Extract the [x, y] coordinate from the center of the cell holding the provided text.  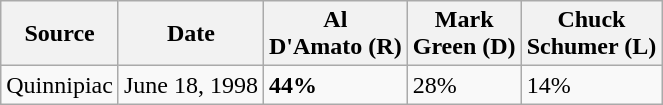
44% [336, 85]
ChuckSchumer (L) [592, 34]
14% [592, 85]
MarkGreen (D) [464, 34]
Date [190, 34]
AlD'Amato (R) [336, 34]
Quinnipiac [60, 85]
June 18, 1998 [190, 85]
Source [60, 34]
28% [464, 85]
